Search for the cell housing the specified text and yield its [X, Y] center coordinate. 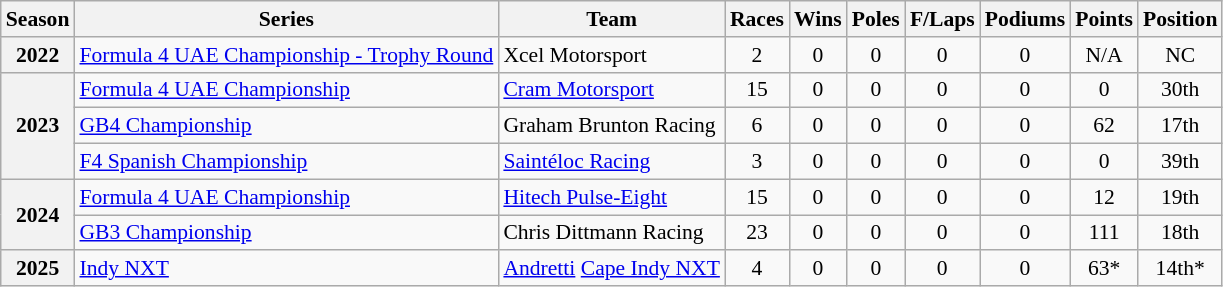
Position [1180, 19]
F4 Spanish Championship [286, 162]
N/A [1104, 55]
GB3 Championship [286, 233]
111 [1104, 233]
30th [1180, 90]
Points [1104, 19]
2024 [38, 214]
Xcel Motorsport [612, 55]
Series [286, 19]
F/Laps [942, 19]
Races [757, 19]
6 [757, 126]
2023 [38, 126]
2022 [38, 55]
3 [757, 162]
Poles [876, 19]
39th [1180, 162]
2 [757, 55]
Chris Dittmann Racing [612, 233]
Hitech Pulse-Eight [612, 197]
Wins [818, 19]
GB4 Championship [286, 126]
14th* [1180, 269]
63* [1104, 269]
Cram Motorsport [612, 90]
19th [1180, 197]
Season [38, 19]
62 [1104, 126]
Team [612, 19]
Formula 4 UAE Championship - Trophy Round [286, 55]
Saintéloc Racing [612, 162]
Andretti Cape Indy NXT [612, 269]
23 [757, 233]
12 [1104, 197]
Indy NXT [286, 269]
Graham Brunton Racing [612, 126]
4 [757, 269]
NC [1180, 55]
17th [1180, 126]
2025 [38, 269]
18th [1180, 233]
Podiums [1026, 19]
